Scan for the cell matching the given text and deliver its [x, y] coordinate at center. 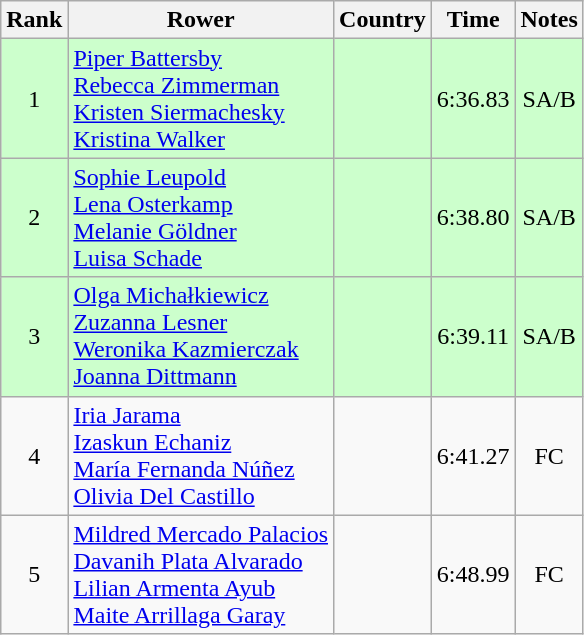
Piper BattersbyRebecca ZimmermanKristen SiermacheskyKristina Walker [201, 98]
4 [34, 456]
2 [34, 218]
5 [34, 574]
Rank [34, 20]
Country [383, 20]
Sophie LeupoldLena OsterkampMelanie GöldnerLuisa Schade [201, 218]
6:48.99 [473, 574]
Iria JaramaIzaskun EchanizMaría Fernanda NúñezOlivia Del Castillo [201, 456]
Time [473, 20]
Rower [201, 20]
3 [34, 336]
Olga MichałkiewiczZuzanna LesnerWeronika KazmierczakJoanna Dittmann [201, 336]
6:41.27 [473, 456]
1 [34, 98]
6:39.11 [473, 336]
Notes [549, 20]
6:36.83 [473, 98]
Mildred Mercado PalaciosDavanih Plata AlvaradoLilian Armenta AyubMaite Arrillaga Garay [201, 574]
6:38.80 [473, 218]
